Detect which cell encompasses the target text, then output its [x, y] center coordinate. 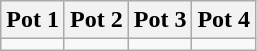
Pot 1 [33, 20]
Pot 3 [160, 20]
Pot 2 [96, 20]
Pot 4 [224, 20]
